For the text-containing cell, return its midpoint in [x, y] coordinate format. 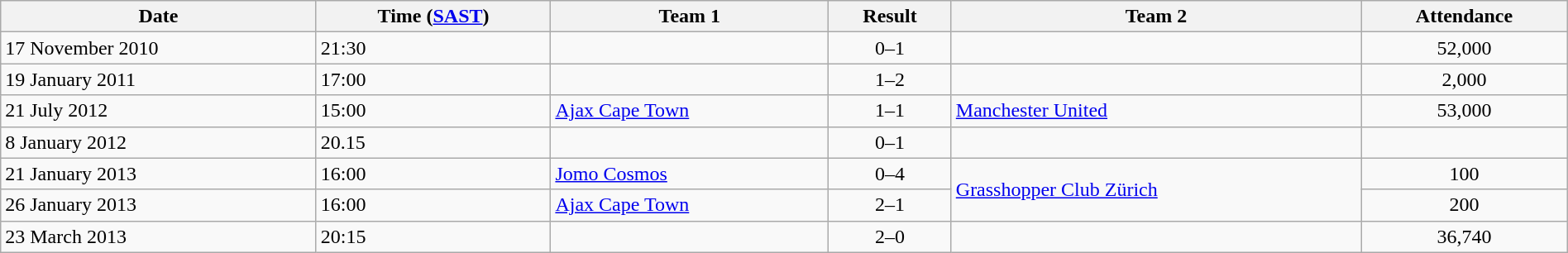
Team 1 [690, 17]
21:30 [433, 48]
17:00 [433, 79]
100 [1465, 174]
Team 2 [1156, 17]
52,000 [1465, 48]
20:15 [433, 236]
20.15 [433, 142]
2–1 [890, 205]
17 November 2010 [159, 48]
2,000 [1465, 79]
Grasshopper Club Zürich [1156, 189]
1–2 [890, 79]
Date [159, 17]
15:00 [433, 111]
8 January 2012 [159, 142]
19 January 2011 [159, 79]
53,000 [1465, 111]
1–1 [890, 111]
Result [890, 17]
Attendance [1465, 17]
21 July 2012 [159, 111]
23 March 2013 [159, 236]
36,740 [1465, 236]
200 [1465, 205]
26 January 2013 [159, 205]
Manchester United [1156, 111]
2–0 [890, 236]
0–4 [890, 174]
21 January 2013 [159, 174]
Jomo Cosmos [690, 174]
Time (SAST) [433, 17]
